Extract the [X, Y] coordinate from the center of the cell holding the provided text.  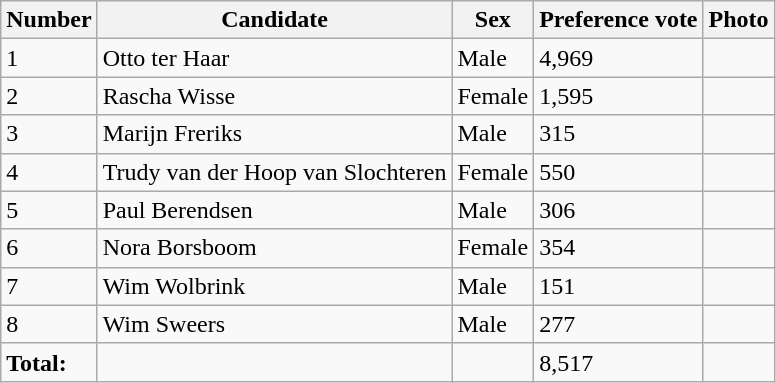
3 [49, 134]
Wim Wolbrink [274, 286]
8,517 [618, 362]
2 [49, 96]
Sex [493, 20]
7 [49, 286]
8 [49, 324]
Preference vote [618, 20]
151 [618, 286]
Otto ter Haar [274, 58]
4,969 [618, 58]
Candidate [274, 20]
1,595 [618, 96]
Nora Borsboom [274, 248]
6 [49, 248]
354 [618, 248]
Paul Berendsen [274, 210]
4 [49, 172]
550 [618, 172]
306 [618, 210]
Marijn Freriks [274, 134]
315 [618, 134]
Wim Sweers [274, 324]
Photo [738, 20]
Total: [49, 362]
Trudy van der Hoop van Slochteren [274, 172]
277 [618, 324]
1 [49, 58]
Number [49, 20]
5 [49, 210]
Rascha Wisse [274, 96]
